Detect which cell encompasses the target text, then output its (x, y) center coordinate. 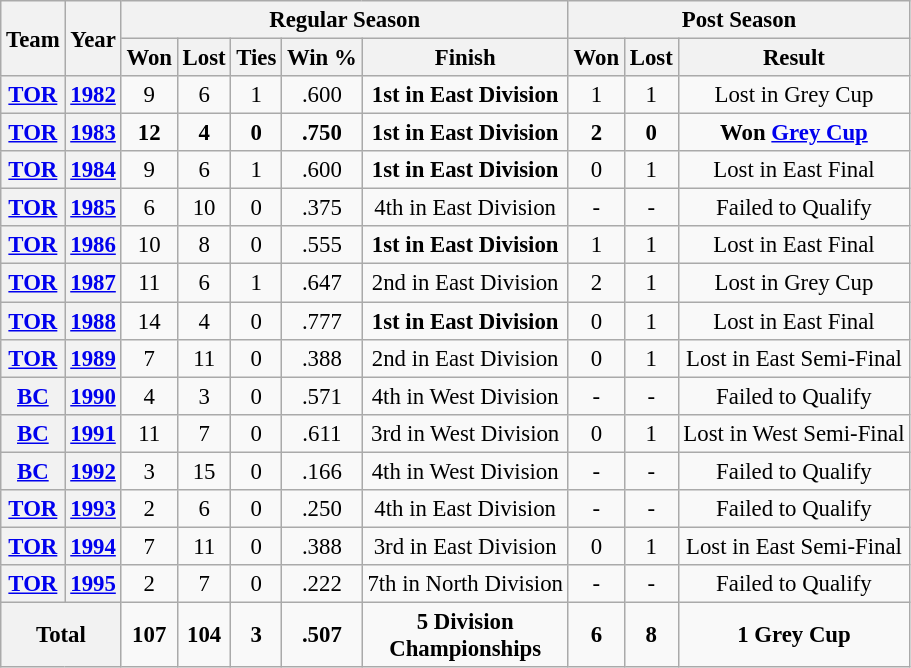
12 (149, 133)
Year (93, 38)
107 (149, 634)
Won Grey Cup (794, 133)
104 (204, 634)
.222 (322, 584)
.507 (322, 634)
1993 (93, 509)
1983 (93, 133)
1984 (93, 170)
1989 (93, 358)
1986 (93, 245)
Lost in West Semi-Final (794, 433)
Ties (256, 58)
7th in North Division (465, 584)
Win % (322, 58)
1982 (93, 95)
5 DivisionChampionships (465, 634)
1 Grey Cup (794, 634)
14 (149, 321)
.166 (322, 471)
3rd in West Division (465, 433)
.777 (322, 321)
3rd in East Division (465, 546)
1992 (93, 471)
15 (204, 471)
1988 (93, 321)
Regular Season (344, 20)
1987 (93, 283)
Finish (465, 58)
.647 (322, 283)
Result (794, 58)
1991 (93, 433)
Team (33, 38)
1985 (93, 208)
.250 (322, 509)
Post Season (739, 20)
.750 (322, 133)
.375 (322, 208)
Total (61, 634)
1990 (93, 396)
.555 (322, 245)
1994 (93, 546)
.611 (322, 433)
1995 (93, 584)
.571 (322, 396)
